Find where the given text appears and provide that cell's center as [X, Y] coordinate. 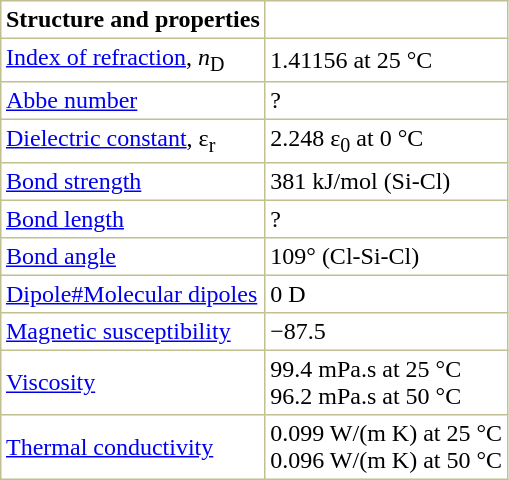
0 D [386, 295]
109° (Cl-Si-Cl) [386, 257]
Thermal conductivity [133, 447]
Dielectric constant, εr [133, 142]
Bond strength [133, 182]
−87.5 [386, 332]
Bond angle [133, 257]
Magnetic susceptibility [133, 332]
99.4 mPa.s at 25 °C96.2 mPa.s at 50 °C [386, 383]
Viscosity [133, 383]
Abbe number [133, 101]
381 kJ/mol (Si-Cl) [386, 182]
2.248 ε0 at 0 °C [386, 142]
0.099 W/(m K) at 25 °C0.096 W/(m K) at 50 °C [386, 447]
Structure and properties [133, 20]
Index of refraction, nD [133, 60]
1.41156 at 25 °C [386, 60]
Bond length [133, 220]
Dipole#Molecular dipoles [133, 295]
